From the cell containing the given text, extract its center point as [x, y] coordinate. 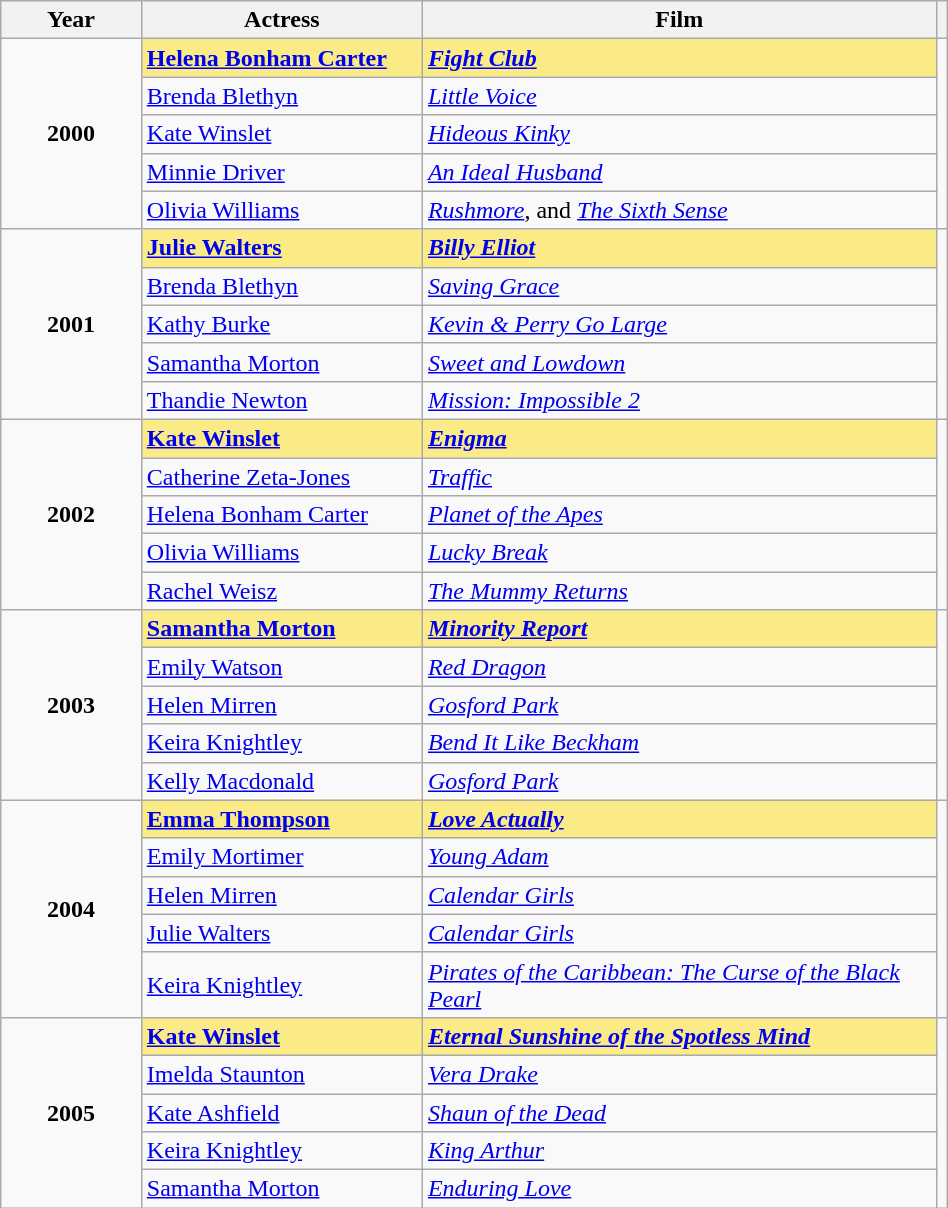
Sweet and Lowdown [679, 362]
Rachel Weisz [282, 591]
Catherine Zeta-Jones [282, 477]
2004 [72, 908]
Little Voice [679, 96]
Emma Thompson [282, 819]
Red Dragon [679, 667]
2005 [72, 1112]
Kelly Macdonald [282, 781]
Kate Ashfield [282, 1113]
Year [72, 20]
Imelda Staunton [282, 1074]
Billy Elliot [679, 248]
Lucky Break [679, 553]
Saving Grace [679, 286]
Minority Report [679, 629]
Minnie Driver [282, 172]
King Arthur [679, 1151]
Pirates of the Caribbean: The Curse of the Black Pearl [679, 984]
Hideous Kinky [679, 134]
Planet of the Apes [679, 515]
2001 [72, 324]
Kathy Burke [282, 324]
Vera Drake [679, 1074]
Rushmore, and The Sixth Sense [679, 210]
Enigma [679, 438]
Shaun of the Dead [679, 1113]
An Ideal Husband [679, 172]
Young Adam [679, 857]
2002 [72, 514]
Mission: Impossible 2 [679, 400]
Kevin & Perry Go Large [679, 324]
Eternal Sunshine of the Spotless Mind [679, 1036]
Traffic [679, 477]
The Mummy Returns [679, 591]
Love Actually [679, 819]
Emily Mortimer [282, 857]
2003 [72, 705]
Enduring Love [679, 1189]
Fight Club [679, 58]
Film [679, 20]
Actress [282, 20]
2000 [72, 134]
Bend It Like Beckham [679, 743]
Thandie Newton [282, 400]
Emily Watson [282, 667]
